Capture the cell that displays the provided text and extract its (X, Y) central coordinate. 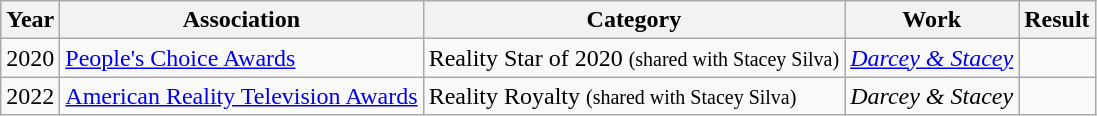
2020 (30, 58)
Work (932, 20)
People's Choice Awards (242, 58)
American Reality Television Awards (242, 96)
2022 (30, 96)
Category (634, 20)
Reality Royalty (shared with Stacey Silva) (634, 96)
Year (30, 20)
Reality Star of 2020 (shared with Stacey Silva) (634, 58)
Result (1057, 20)
Association (242, 20)
